Return [x, y] of the center of cell containing provided text 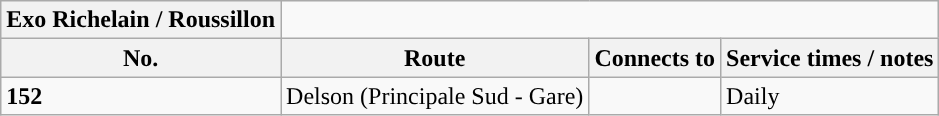
Daily [830, 96]
Delson (Principale Sud - Gare) [435, 96]
152 [141, 96]
No. [141, 58]
Exo Richelain / Roussillon [141, 20]
Connects to [655, 58]
Route [435, 58]
Service times / notes [830, 58]
